For the text-containing cell, return its midpoint in [x, y] coordinate format. 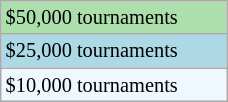
$25,000 tournaments [114, 51]
$50,000 tournaments [114, 17]
$10,000 tournaments [114, 85]
